Output the (X, Y) coordinate of the center of the cell containing the given text.  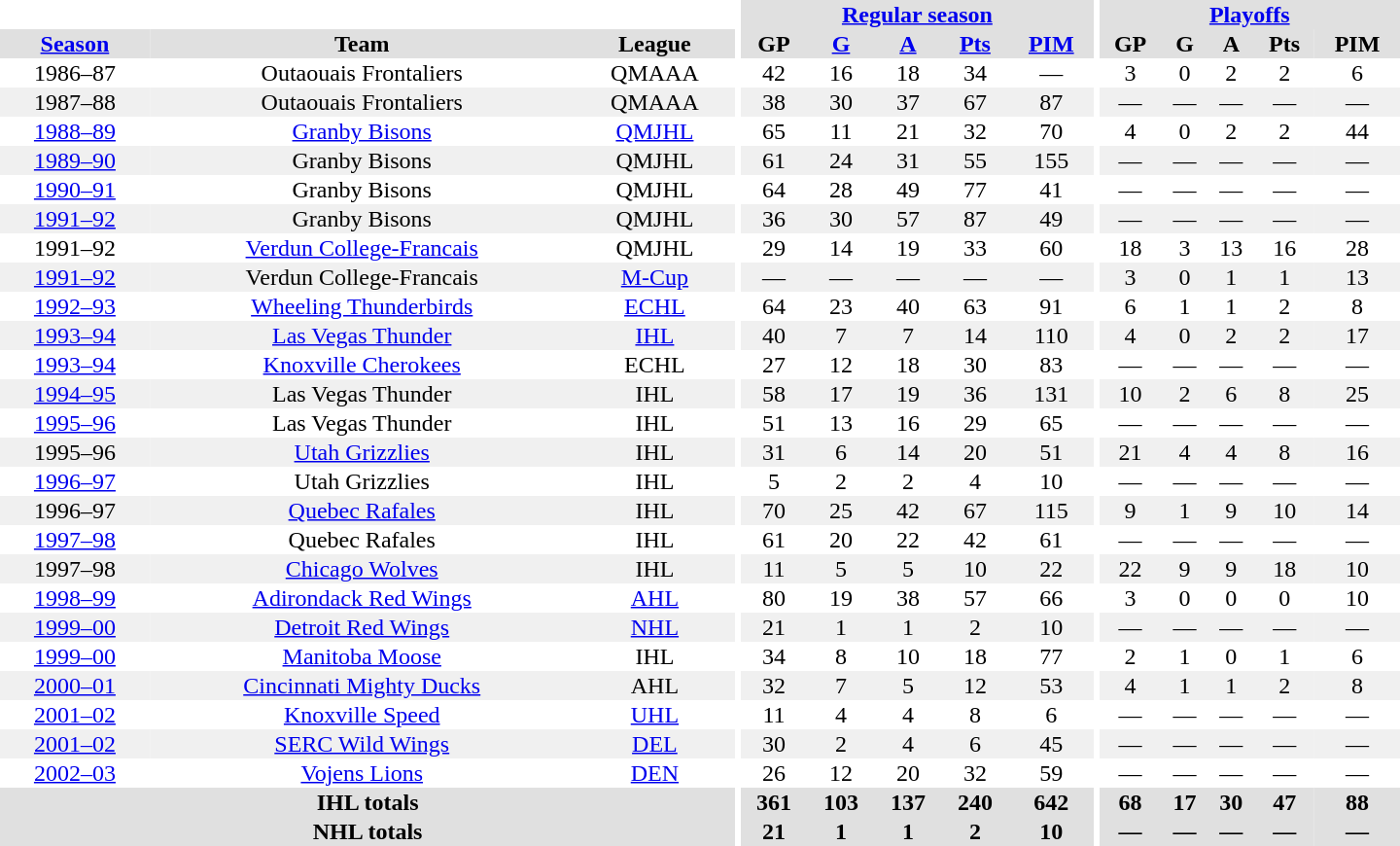
24 (842, 160)
80 (774, 598)
IHL totals (367, 802)
Cincinnati Mighty Ducks (362, 686)
155 (1051, 160)
63 (974, 306)
66 (1051, 598)
26 (774, 773)
68 (1130, 802)
DEN (655, 773)
53 (1051, 686)
DEL (655, 744)
1986–87 (75, 73)
115 (1051, 511)
131 (1051, 394)
Regular season (918, 15)
110 (1051, 335)
Chicago Wolves (362, 569)
NHL totals (367, 831)
Vojens Lions (362, 773)
League (655, 44)
2000–01 (75, 686)
2002–03 (75, 773)
1990–91 (75, 190)
1988–89 (75, 131)
1987–88 (75, 102)
58 (774, 394)
88 (1357, 802)
91 (1051, 306)
642 (1051, 802)
41 (1051, 190)
1998–99 (75, 598)
44 (1357, 131)
361 (774, 802)
47 (1284, 802)
Team (362, 44)
23 (842, 306)
Knoxville Cherokees (362, 365)
1994–95 (75, 394)
55 (974, 160)
Detroit Red Wings (362, 627)
83 (1051, 365)
45 (1051, 744)
Season (75, 44)
SERC Wild Wings (362, 744)
240 (974, 802)
103 (842, 802)
27 (774, 365)
Adirondack Red Wings (362, 598)
UHL (655, 715)
Knoxville Speed (362, 715)
1992–93 (75, 306)
1989–90 (75, 160)
Playoffs (1249, 15)
NHL (655, 627)
59 (1051, 773)
60 (1051, 248)
37 (908, 102)
33 (974, 248)
137 (908, 802)
Wheeling Thunderbirds (362, 306)
Manitoba Moose (362, 656)
M-Cup (655, 277)
